Pinpoint the cell where the given text exists, returning its (X, Y) midpoint coordinate. 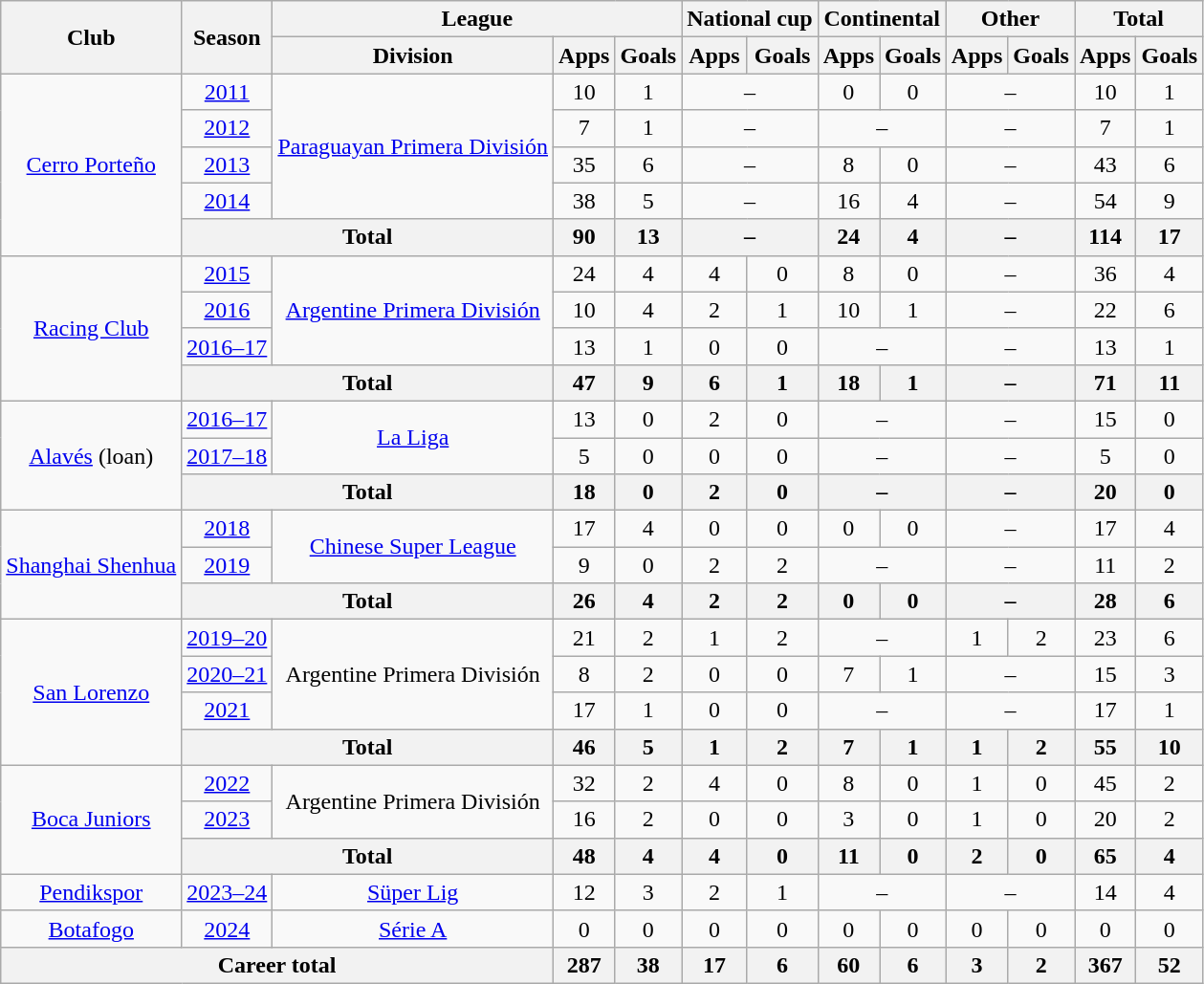
21 (584, 638)
2024 (228, 929)
2011 (228, 92)
2016 (228, 310)
Paraguayan Primera División (413, 146)
2019 (228, 565)
2021 (228, 711)
12 (584, 892)
2014 (228, 201)
Shanghai Shenhua (92, 565)
La Liga (413, 437)
2020–21 (228, 674)
2022 (228, 783)
Continental (882, 19)
47 (584, 383)
San Lorenzo (92, 692)
League (477, 19)
55 (1105, 747)
2023–24 (228, 892)
2015 (228, 273)
Club (92, 37)
2018 (228, 529)
46 (584, 747)
36 (1105, 273)
2013 (228, 164)
65 (1105, 856)
71 (1105, 383)
Division (413, 55)
26 (584, 601)
Süper Lig (413, 892)
Série A (413, 929)
Season (228, 37)
90 (584, 237)
Boca Juniors (92, 820)
National cup (750, 19)
28 (1105, 601)
2019–20 (228, 638)
54 (1105, 201)
52 (1170, 965)
35 (584, 164)
23 (1105, 638)
Other (1010, 19)
60 (848, 965)
2023 (228, 820)
45 (1105, 783)
2017–18 (228, 456)
Alavés (loan) (92, 455)
43 (1105, 164)
Pendikspor (92, 892)
48 (584, 856)
367 (1105, 965)
32 (584, 783)
22 (1105, 310)
114 (1105, 237)
2012 (228, 128)
14 (1105, 892)
287 (584, 965)
Cerro Porteño (92, 164)
Botafogo (92, 929)
Chinese Super League (413, 547)
Career total (277, 965)
Racing Club (92, 328)
